Output the (X, Y) coordinate of the center of the cell containing the given text.  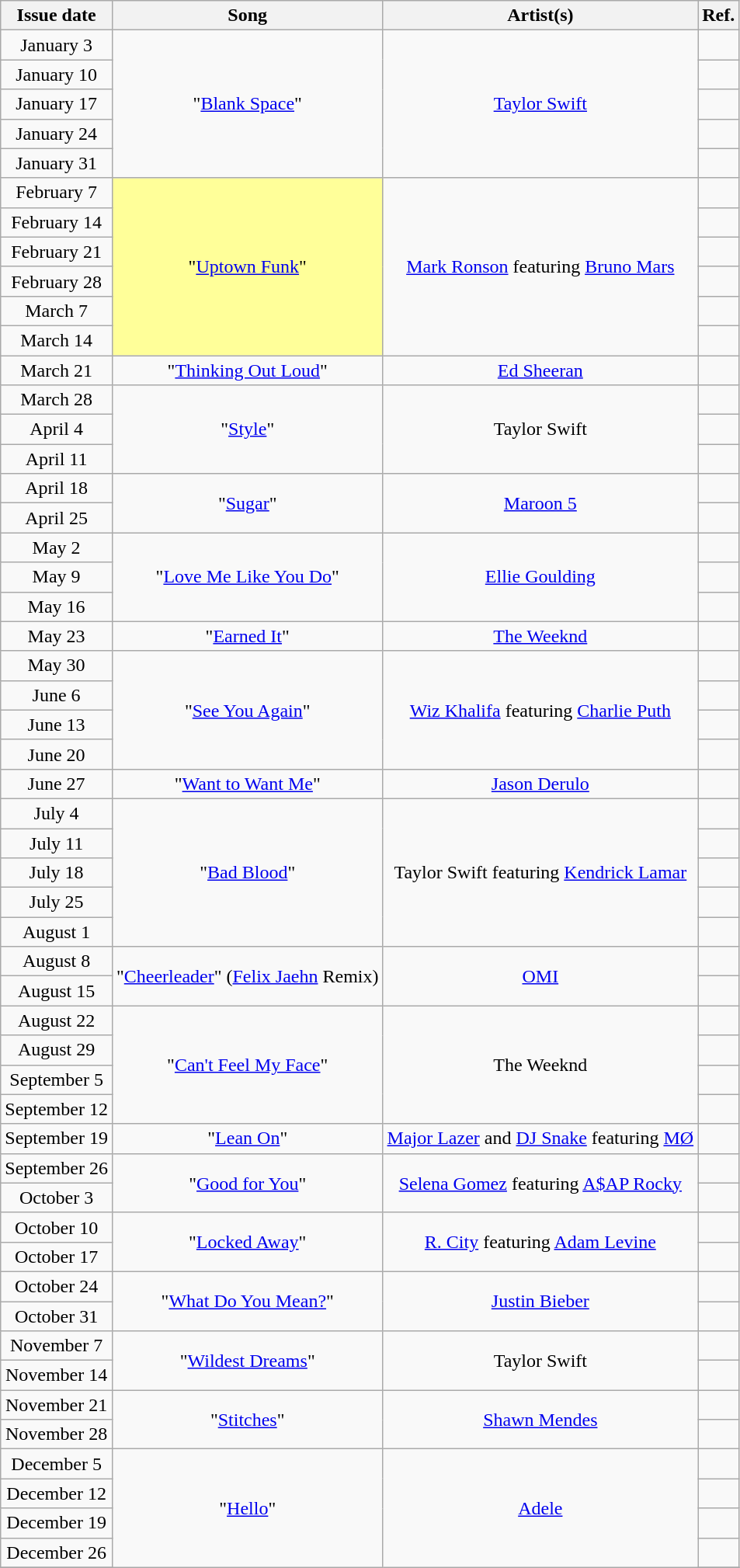
December 26 (57, 1552)
August 22 (57, 1020)
October 31 (57, 1316)
Issue date (57, 16)
April 4 (57, 429)
"Earned It" (247, 636)
"Cheerleader" (Felix Jaehn Remix) (247, 976)
August 8 (57, 961)
July 11 (57, 843)
"Sugar" (247, 503)
July 4 (57, 813)
February 28 (57, 281)
"Bad Blood" (247, 872)
Song (247, 16)
March 28 (57, 400)
October 3 (57, 1198)
October 10 (57, 1227)
"Good for You" (247, 1183)
December 12 (57, 1493)
November 7 (57, 1346)
June 6 (57, 695)
March 21 (57, 370)
OMI (540, 976)
January 3 (57, 45)
May 30 (57, 666)
December 19 (57, 1523)
Mark Ronson featuring Bruno Mars (540, 266)
December 5 (57, 1464)
Taylor Swift featuring Kendrick Lamar (540, 872)
R. City featuring Adam Levine (540, 1242)
October 24 (57, 1286)
"Want to Want Me" (247, 784)
April 18 (57, 488)
"See You Again" (247, 710)
January 10 (57, 75)
"What Do You Mean?" (247, 1301)
July 18 (57, 873)
"Love Me Like You Do" (247, 577)
May 2 (57, 548)
March 7 (57, 311)
September 19 (57, 1139)
"Blank Space" (247, 104)
May 23 (57, 636)
"Hello" (247, 1508)
"Locked Away" (247, 1242)
Ed Sheeran (540, 370)
Selena Gomez featuring A$AP Rocky (540, 1183)
Adele (540, 1508)
"Uptown Funk" (247, 266)
May 16 (57, 607)
Major Lazer and DJ Snake featuring MØ (540, 1139)
September 26 (57, 1168)
Ref. (719, 16)
November 28 (57, 1434)
April 25 (57, 518)
January 31 (57, 163)
February 14 (57, 222)
March 14 (57, 340)
"Wildest Dreams" (247, 1361)
October 17 (57, 1257)
January 17 (57, 104)
November 21 (57, 1405)
June 27 (57, 784)
June 13 (57, 725)
May 9 (57, 577)
"Can't Feel My Face" (247, 1065)
July 25 (57, 902)
"Lean On" (247, 1139)
Artist(s) (540, 16)
November 14 (57, 1375)
Ellie Goulding (540, 577)
Wiz Khalifa featuring Charlie Puth (540, 710)
February 21 (57, 252)
April 11 (57, 459)
Maroon 5 (540, 503)
August 1 (57, 932)
Shawn Mendes (540, 1420)
February 7 (57, 193)
August 29 (57, 1050)
September 5 (57, 1080)
"Stitches" (247, 1420)
June 20 (57, 754)
August 15 (57, 991)
Jason Derulo (540, 784)
"Thinking Out Loud" (247, 370)
Justin Bieber (540, 1301)
September 12 (57, 1109)
January 24 (57, 134)
"Style" (247, 429)
